Scan for the cell matching the given text and deliver its [X, Y] coordinate at center. 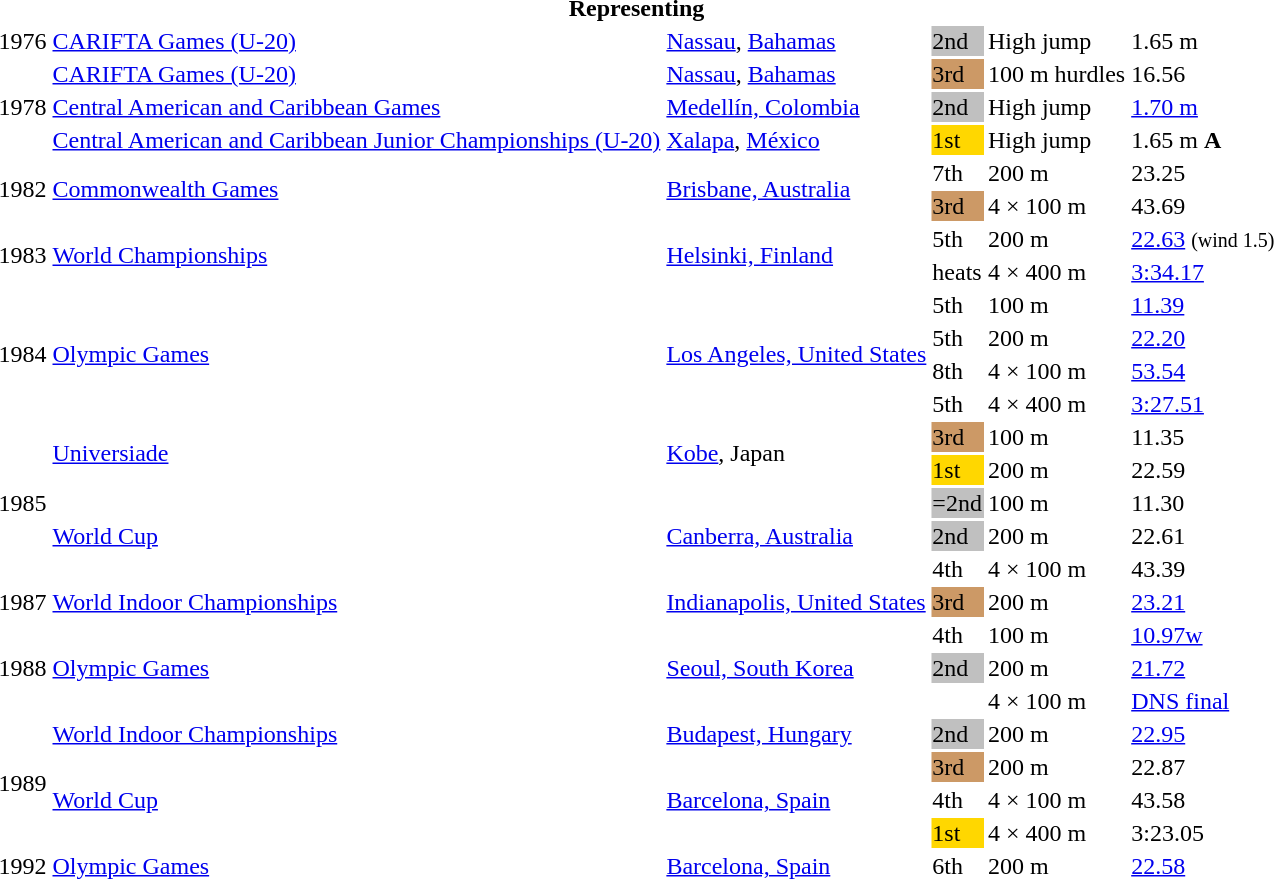
Medellín, Colombia [796, 107]
Brisbane, Australia [796, 190]
Seoul, South Korea [796, 668]
Canberra, Australia [796, 536]
Helsinki, Finland [796, 256]
7th [958, 173]
Budapest, Hungary [796, 734]
Indianapolis, United States [796, 602]
World Championships [356, 256]
Kobe, Japan [796, 454]
Commonwealth Games [356, 190]
Los Angeles, United States [796, 354]
=2nd [958, 503]
Central American and Caribbean Junior Championships (U-20) [356, 140]
Universiade [356, 454]
Barcelona, Spain [796, 800]
Xalapa, México [796, 140]
Central American and Caribbean Games [356, 107]
heats [958, 272]
100 m hurdles [1056, 74]
8th [958, 371]
